Scan for the cell matching the given text and deliver its (x, y) coordinate at center. 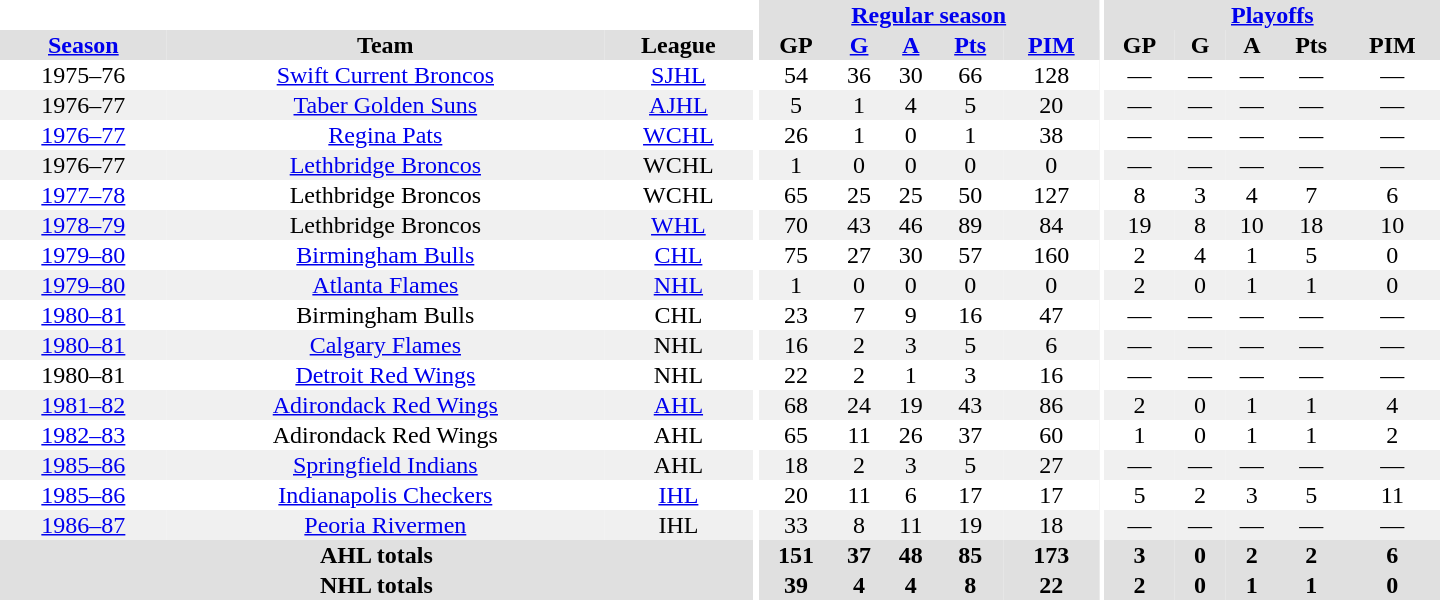
89 (970, 225)
127 (1052, 195)
60 (1052, 435)
1981–82 (84, 405)
League (678, 45)
1975–76 (84, 75)
66 (970, 75)
SJHL (678, 75)
Season (84, 45)
68 (796, 405)
Regular season (929, 15)
50 (970, 195)
WHL (678, 225)
48 (911, 555)
Detroit Red Wings (386, 375)
Regina Pats (386, 135)
86 (1052, 405)
AHL totals (376, 555)
1986–87 (84, 525)
Team (386, 45)
1977–78 (84, 195)
NHL totals (376, 585)
54 (796, 75)
38 (1052, 135)
57 (970, 255)
AJHL (678, 105)
47 (1052, 315)
9 (911, 315)
Indianapolis Checkers (386, 495)
39 (796, 585)
46 (911, 225)
160 (1052, 255)
70 (796, 225)
85 (970, 555)
75 (796, 255)
1978–79 (84, 225)
1982–83 (84, 435)
Taber Golden Suns (386, 105)
Playoffs (1272, 15)
33 (796, 525)
173 (1052, 555)
Swift Current Broncos (386, 75)
36 (859, 75)
24 (859, 405)
151 (796, 555)
Springfield Indians (386, 465)
23 (796, 315)
Atlanta Flames (386, 285)
84 (1052, 225)
128 (1052, 75)
Peoria Rivermen (386, 525)
Calgary Flames (386, 345)
